Detect which cell encompasses the target text, then output its (x, y) center coordinate. 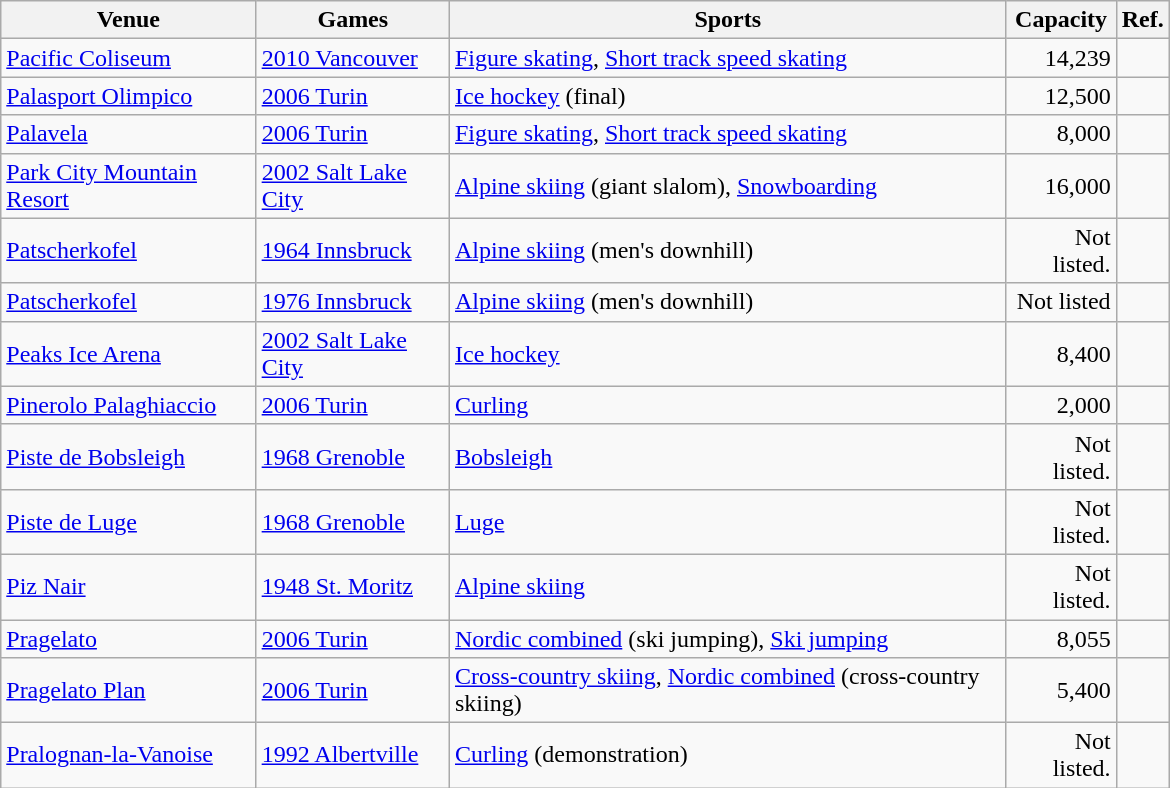
Venue (128, 20)
Pragelato Plan (128, 690)
Alpine skiing (728, 586)
Pinerolo Palaghiaccio (128, 405)
Piste de Bobsleigh (128, 456)
Piste de Luge (128, 522)
1976 Innsbruck (352, 302)
8,400 (1061, 354)
8,000 (1061, 134)
Curling (demonstration) (728, 756)
Ice hockey (728, 354)
Bobsleigh (728, 456)
1948 St. Moritz (352, 586)
Nordic combined (ski jumping), Ski jumping (728, 639)
1964 Innsbruck (352, 250)
Alpine skiing (giant slalom), Snowboarding (728, 186)
1992 Albertville (352, 756)
Palavela (128, 134)
Park City Mountain Resort (128, 186)
Ice hockey (final) (728, 96)
Pragelato (128, 639)
Piz Nair (128, 586)
14,239 (1061, 58)
Not listed (1061, 302)
Pralognan-la-Vanoise (128, 756)
2010 Vancouver (352, 58)
16,000 (1061, 186)
8,055 (1061, 639)
Luge (728, 522)
2,000 (1061, 405)
Ref. (1142, 20)
Peaks Ice Arena (128, 354)
Palasport Olimpico (128, 96)
Curling (728, 405)
Capacity (1061, 20)
Pacific Coliseum (128, 58)
5,400 (1061, 690)
Sports (728, 20)
Cross-country skiing, Nordic combined (cross-country skiing) (728, 690)
12,500 (1061, 96)
Games (352, 20)
